Search for the cell housing the specified text and yield its [X, Y] center coordinate. 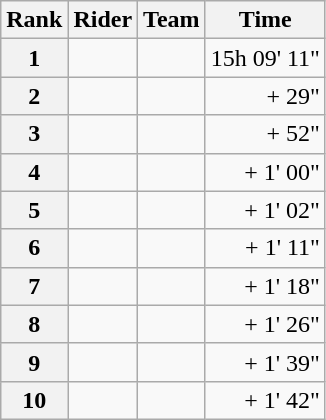
2 [34, 96]
3 [34, 134]
Rank [34, 20]
6 [34, 248]
+ 1' 00" [265, 172]
8 [34, 324]
+ 29" [265, 96]
10 [34, 400]
4 [34, 172]
+ 1' 18" [265, 286]
1 [34, 58]
5 [34, 210]
+ 1' 02" [265, 210]
9 [34, 362]
Rider [103, 20]
7 [34, 286]
Time [265, 20]
+ 1' 26" [265, 324]
Team [172, 20]
+ 52" [265, 134]
15h 09' 11" [265, 58]
+ 1' 11" [265, 248]
+ 1' 39" [265, 362]
+ 1' 42" [265, 400]
